Provide the (X, Y) coordinate of the cell's center where the given text is located.  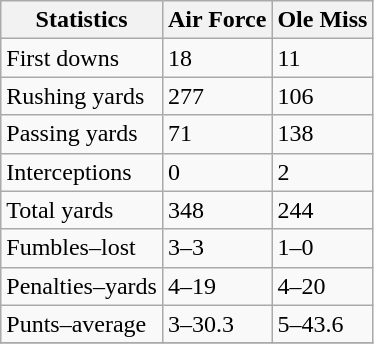
Punts–average (82, 324)
Penalties–yards (82, 286)
11 (322, 58)
0 (216, 172)
Fumbles–lost (82, 248)
Interceptions (82, 172)
3–30.3 (216, 324)
277 (216, 96)
138 (322, 134)
106 (322, 96)
Air Force (216, 20)
Rushing yards (82, 96)
1–0 (322, 248)
244 (322, 210)
71 (216, 134)
5–43.6 (322, 324)
Total yards (82, 210)
18 (216, 58)
4–20 (322, 286)
Ole Miss (322, 20)
2 (322, 172)
Passing yards (82, 134)
Statistics (82, 20)
4–19 (216, 286)
348 (216, 210)
3–3 (216, 248)
First downs (82, 58)
